Search for the cell housing the specified text and yield its (X, Y) center coordinate. 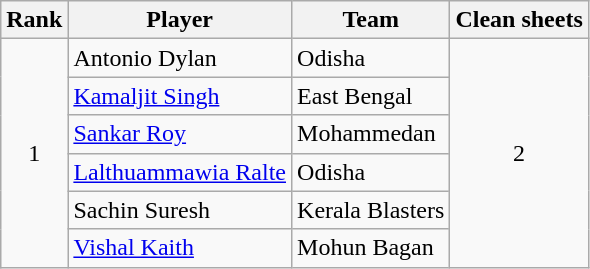
Clean sheets (519, 20)
Antonio Dylan (180, 58)
Mohun Bagan (371, 248)
Mohammedan (371, 134)
Player (180, 20)
Sachin Suresh (180, 210)
Team (371, 20)
Sankar Roy (180, 134)
Vishal Kaith (180, 248)
Lalthuammawia Ralte (180, 172)
1 (34, 153)
Kamaljit Singh (180, 96)
Kerala Blasters (371, 210)
East Bengal (371, 96)
Rank (34, 20)
2 (519, 153)
